Determine the [X, Y] coordinate at the center of the cell enclosing the given text.  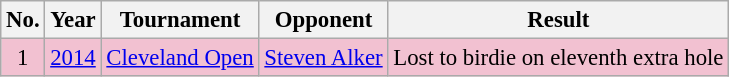
1 [23, 58]
Opponent [324, 20]
Steven Alker [324, 58]
2014 [73, 58]
Year [73, 20]
Tournament [180, 20]
Result [558, 20]
Cleveland Open [180, 58]
No. [23, 20]
Lost to birdie on eleventh extra hole [558, 58]
